Capture the cell that displays the provided text and extract its [X, Y] central coordinate. 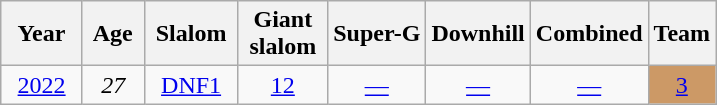
Team [682, 34]
DNF1 [191, 85]
2022 [42, 85]
Year [42, 34]
12 [283, 85]
Combined [589, 34]
Giant slalom [283, 34]
3 [682, 85]
Slalom [191, 34]
27 [113, 85]
Super-G [377, 34]
Age [113, 34]
Downhill [478, 34]
